Provide the [X, Y] coordinate of the cell's center where the given text is located.  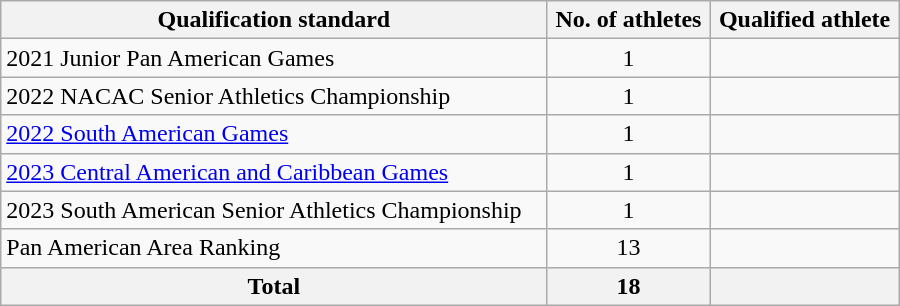
Qualified athlete [804, 20]
No. of athletes [628, 20]
Total [274, 286]
2022 NACAC Senior Athletics Championship [274, 96]
Pan American Area Ranking [274, 248]
2023 South American Senior Athletics Championship [274, 210]
2021 Junior Pan American Games [274, 58]
Qualification standard [274, 20]
13 [628, 248]
18 [628, 286]
2023 Central American and Caribbean Games [274, 172]
2022 South American Games [274, 134]
